Scan for the cell matching the given text and deliver its [x, y] coordinate at center. 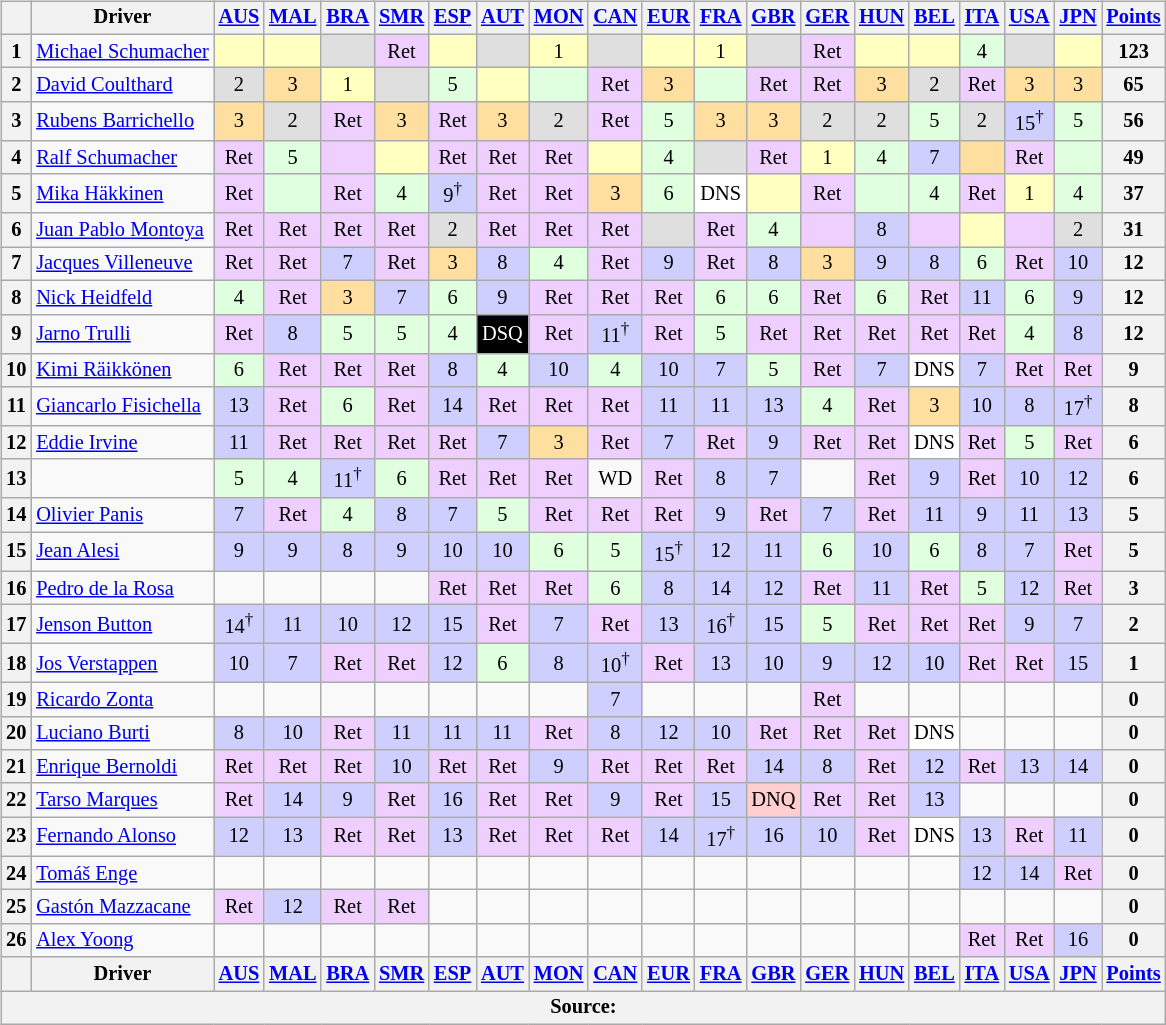
Jos Verstappen [122, 664]
Michael Schumacher [122, 51]
Source: [583, 1008]
65 [1134, 85]
Juan Pablo Montoya [122, 230]
Alex Yoong [122, 940]
DNQ [773, 800]
22 [16, 800]
David Coulthard [122, 85]
Fernando Alonso [122, 836]
56 [1134, 122]
14† [239, 624]
49 [1134, 158]
Olivier Panis [122, 515]
Tarso Marques [122, 800]
18 [16, 664]
10† [615, 664]
123 [1134, 51]
Luciano Burti [122, 733]
DSQ [502, 334]
Mika Häkkinen [122, 194]
Kimi Räikkönen [122, 370]
Giancarlo Fisichella [122, 406]
Jarno Trulli [122, 334]
19 [16, 699]
Nick Heidfeld [122, 297]
25 [16, 907]
Eddie Irvine [122, 443]
Ralf Schumacher [122, 158]
9† [452, 194]
31 [1134, 230]
Tomáš Enge [122, 873]
23 [16, 836]
WD [615, 478]
Gastón Mazzacane [122, 907]
21 [16, 767]
Ricardo Zonta [122, 699]
20 [16, 733]
Jenson Button [122, 624]
Enrique Bernoldi [122, 767]
24 [16, 873]
Jacques Villeneuve [122, 264]
16† [721, 624]
26 [16, 940]
17 [16, 624]
Jean Alesi [122, 552]
Pedro de la Rosa [122, 588]
Rubens Barrichello [122, 122]
37 [1134, 194]
